Extract the (x, y) coordinate from the center of the cell holding the provided text.  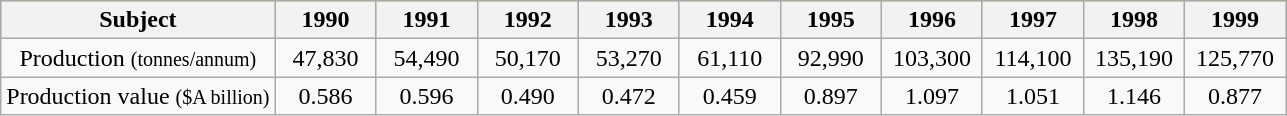
0.586 (326, 96)
1999 (1236, 20)
92,990 (830, 58)
1990 (326, 20)
1994 (730, 20)
1.097 (932, 96)
0.490 (528, 96)
1991 (426, 20)
0.877 (1236, 96)
47,830 (326, 58)
1.051 (1032, 96)
114,100 (1032, 58)
0.459 (730, 96)
Production (tonnes/annum) (138, 58)
0.897 (830, 96)
Subject (138, 20)
61,110 (730, 58)
135,190 (1134, 58)
1.146 (1134, 96)
125,770 (1236, 58)
0.596 (426, 96)
54,490 (426, 58)
1997 (1032, 20)
1993 (628, 20)
1998 (1134, 20)
1996 (932, 20)
103,300 (932, 58)
53,270 (628, 58)
50,170 (528, 58)
Production value ($A billion) (138, 96)
1995 (830, 20)
1992 (528, 20)
0.472 (628, 96)
